Output the (x, y) coordinate of the center of the cell containing the given text.  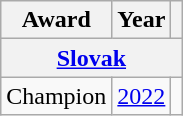
Slovak (92, 58)
Award (56, 20)
Year (142, 20)
2022 (142, 96)
Champion (56, 96)
